Provide the [X, Y] coordinate of the cell's center where the given text is located.  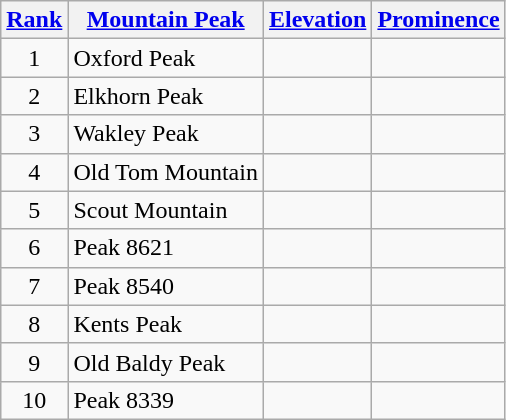
Peak 8339 [166, 400]
1 [34, 58]
4 [34, 172]
Peak 8540 [166, 286]
Rank [34, 20]
Peak 8621 [166, 248]
10 [34, 400]
Elevation [317, 20]
7 [34, 286]
8 [34, 324]
Scout Mountain [166, 210]
6 [34, 248]
3 [34, 134]
Mountain Peak [166, 20]
Oxford Peak [166, 58]
5 [34, 210]
2 [34, 96]
Old Baldy Peak [166, 362]
Wakley Peak [166, 134]
Kents Peak [166, 324]
Prominence [438, 20]
9 [34, 362]
Elkhorn Peak [166, 96]
Old Tom Mountain [166, 172]
